Search for the cell housing the specified text and yield its [x, y] center coordinate. 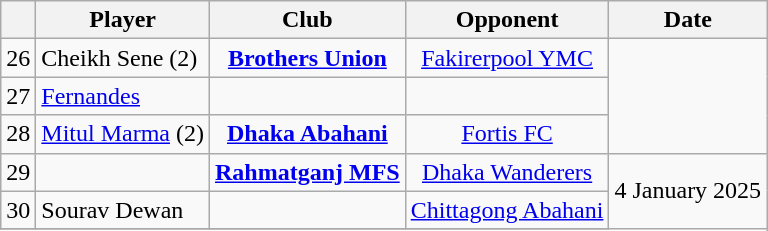
Club [308, 20]
26 [18, 58]
Rahmatganj MFS [308, 172]
Fernandes [123, 96]
27 [18, 96]
Date [688, 20]
Player [123, 20]
Dhaka Wanderers [507, 172]
Opponent [507, 20]
Fakirerpool YMC [507, 58]
Brothers Union [308, 58]
Sourav Dewan [123, 210]
30 [18, 210]
Mitul Marma (2) [123, 134]
Dhaka Abahani [308, 134]
29 [18, 172]
Fortis FC [507, 134]
4 January 2025 [688, 191]
28 [18, 134]
Chittagong Abahani [507, 210]
Cheikh Sene (2) [123, 58]
